Scan for the cell matching the given text and deliver its [X, Y] coordinate at center. 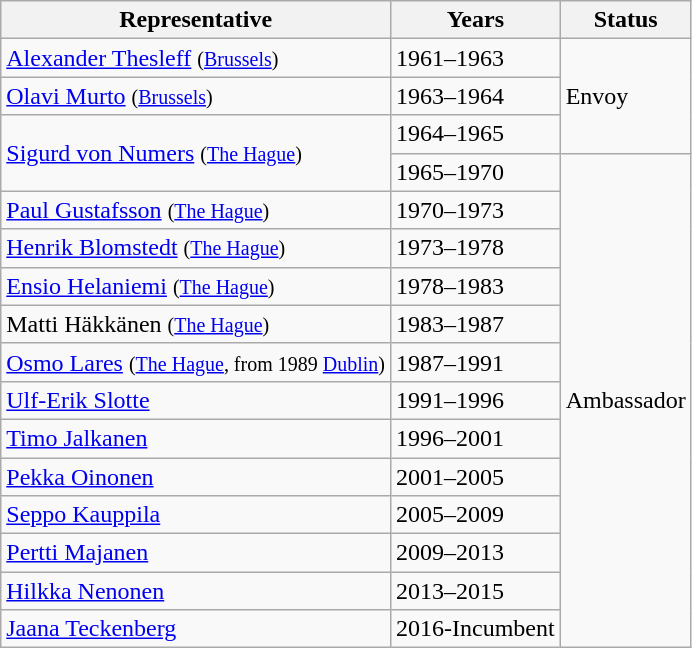
Pekka Oinonen [196, 477]
1964–1965 [475, 134]
Status [626, 20]
2005–2009 [475, 515]
Ensio Helaniemi (The Hague) [196, 286]
1965–1970 [475, 172]
Olavi Murto (Brussels) [196, 96]
Matti Häkkänen (The Hague) [196, 324]
1973–1978 [475, 248]
Hilkka Nenonen [196, 591]
Henrik Blomstedt (The Hague) [196, 248]
1991–1996 [475, 400]
Years [475, 20]
2001–2005 [475, 477]
2009–2013 [475, 553]
Osmo Lares (The Hague, from 1989 Dublin) [196, 362]
Ulf-Erik Slotte [196, 400]
Seppo Kauppila [196, 515]
Ambassador [626, 400]
Sigurd von Numers (The Hague) [196, 153]
2016-Incumbent [475, 629]
1970–1973 [475, 210]
1963–1964 [475, 96]
Envoy [626, 96]
Pertti Majanen [196, 553]
2013–2015 [475, 591]
1961–1963 [475, 58]
Jaana Teckenberg [196, 629]
1987–1991 [475, 362]
Representative [196, 20]
1996–2001 [475, 438]
Paul Gustafsson (The Hague) [196, 210]
1978–1983 [475, 286]
Alexander Thesleff (Brussels) [196, 58]
Timo Jalkanen [196, 438]
1983–1987 [475, 324]
